Capture the cell that displays the provided text and extract its [X, Y] central coordinate. 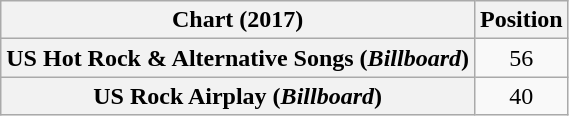
Position [521, 20]
US Rock Airplay (Billboard) [238, 96]
Chart (2017) [238, 20]
56 [521, 58]
US Hot Rock & Alternative Songs (Billboard) [238, 58]
40 [521, 96]
